Locate the cell with the specified text and output its (x, y) center coordinate. 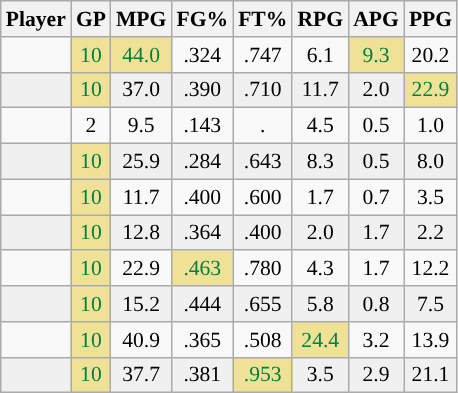
37.7 (141, 375)
0.7 (376, 197)
.780 (262, 269)
44.0 (141, 55)
1.0 (430, 126)
.747 (262, 55)
.463 (202, 269)
Player (36, 19)
6.1 (320, 55)
2.2 (430, 233)
.600 (262, 197)
3.2 (376, 340)
25.9 (141, 162)
2 (91, 126)
.365 (202, 340)
24.4 (320, 340)
4.5 (320, 126)
GP (91, 19)
.390 (202, 90)
2.9 (376, 375)
.655 (262, 304)
.143 (202, 126)
. (262, 126)
0.8 (376, 304)
.444 (202, 304)
4.3 (320, 269)
8.3 (320, 162)
MPG (141, 19)
.381 (202, 375)
APG (376, 19)
21.1 (430, 375)
37.0 (141, 90)
9.3 (376, 55)
FG% (202, 19)
15.2 (141, 304)
.953 (262, 375)
FT% (262, 19)
12.8 (141, 233)
.710 (262, 90)
5.8 (320, 304)
RPG (320, 19)
9.5 (141, 126)
.508 (262, 340)
7.5 (430, 304)
.643 (262, 162)
.324 (202, 55)
40.9 (141, 340)
13.9 (430, 340)
12.2 (430, 269)
.364 (202, 233)
8.0 (430, 162)
.284 (202, 162)
20.2 (430, 55)
PPG (430, 19)
